Return the (X, Y) coordinate for the center point of the cell that contains the specified text.  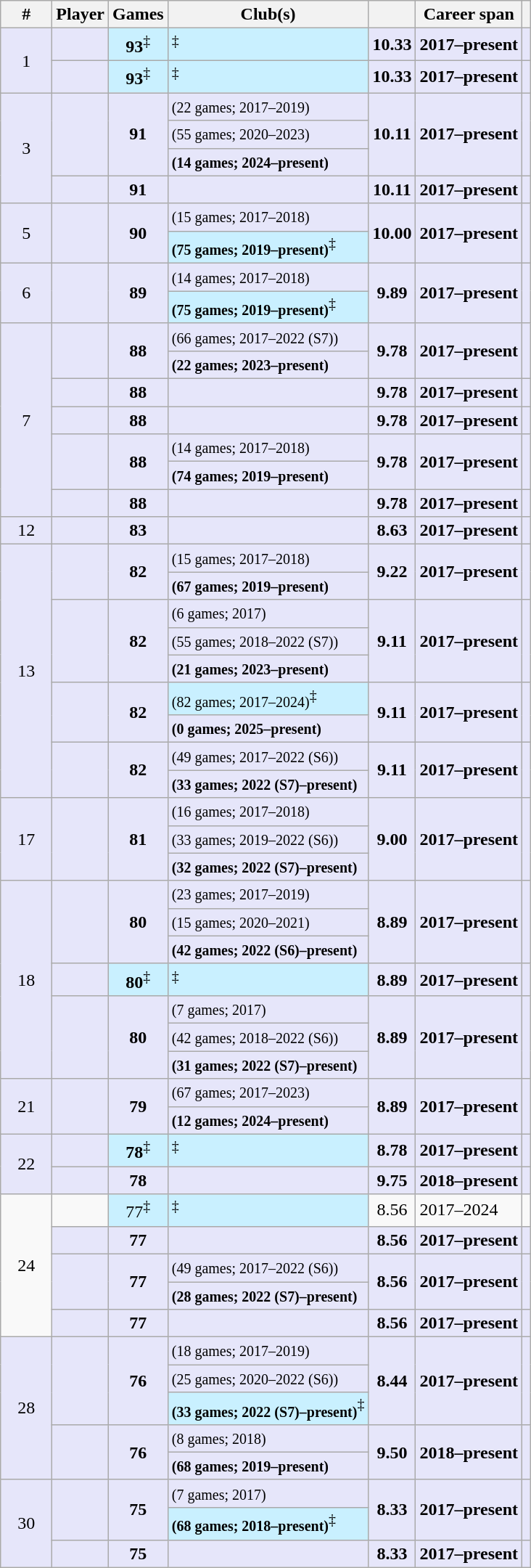
80‡ (139, 980)
12 (26, 531)
(66 games; 2017–2022 (S7)) (268, 337)
(28 games; 2022 (S7)–present) (268, 1296)
6 (26, 293)
24 (26, 1266)
30 (26, 1523)
89 (139, 293)
(25 games; 2020–2022 (S6)) (268, 1379)
(55 games; 2020–2023) (268, 134)
Games (139, 15)
18 (26, 980)
# (26, 15)
8.44 (392, 1381)
9.00 (392, 839)
(6 games; 2017) (268, 613)
79 (139, 1106)
83 (139, 531)
8.63 (392, 531)
(15 games; 2020–2021) (268, 922)
(42 games; 2018–2022 (S6)) (268, 1037)
(68 games; 2018–present)‡ (268, 1523)
Player (81, 15)
(16 games; 2017–2018) (268, 812)
(12 games; 2024–present) (268, 1120)
17 (26, 839)
9.22 (392, 572)
(32 games; 2022 (S7)–present) (268, 867)
Club(s) (268, 15)
(33 games; 2022 (S7)–present)‡ (268, 1408)
8.78 (392, 1150)
5 (26, 234)
81 (139, 839)
13 (26, 671)
(14 games; 2024–present) (268, 162)
(55 games; 2018–2022 (S7)) (268, 641)
(82 games; 2017–2024)‡ (268, 698)
78‡ (139, 1150)
(33 games; 2022 (S7)–present) (268, 784)
(33 games; 2019–2022 (S6)) (268, 839)
(31 games; 2022 (S7)–present) (268, 1065)
3 (26, 148)
(74 games; 2019–present) (268, 475)
(42 games; 2022 (S6)–present) (268, 950)
(18 games; 2017–2019) (268, 1351)
(23 games; 2017–2019) (268, 894)
9.50 (392, 1452)
Career span (469, 15)
(21 games; 2023–present) (268, 669)
78 (139, 1180)
77‡ (139, 1211)
7 (26, 420)
22 (26, 1164)
9.89 (392, 293)
1 (26, 61)
10.00 (392, 234)
(67 games; 2019–present) (268, 586)
(22 games; 2023–present) (268, 364)
(22 games; 2017–2019) (268, 107)
(8 games; 2018) (268, 1438)
28 (26, 1408)
90 (139, 234)
(68 games; 2019–present) (268, 1466)
(0 games; 2025–present) (268, 729)
(67 games; 2017–2023) (268, 1093)
9.75 (392, 1180)
2017–2024 (469, 1211)
21 (26, 1106)
